Return [x, y] of the center of cell containing provided text 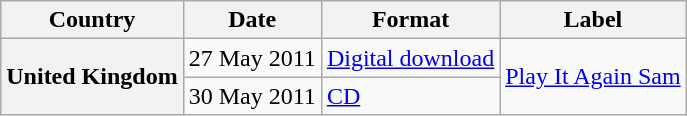
Date [252, 20]
Country [92, 20]
United Kingdom [92, 77]
Play It Again Sam [593, 77]
30 May 2011 [252, 96]
27 May 2011 [252, 58]
Digital download [410, 58]
Format [410, 20]
Label [593, 20]
CD [410, 96]
